Output the (X, Y) coordinate of the center of the cell containing the given text.  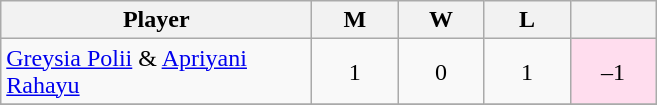
L (527, 20)
W (441, 20)
M (355, 20)
Player (156, 20)
Greysia Polii & Apriyani Rahayu (156, 72)
0 (441, 72)
–1 (613, 72)
